From the cell containing the given text, extract its center point as [x, y] coordinate. 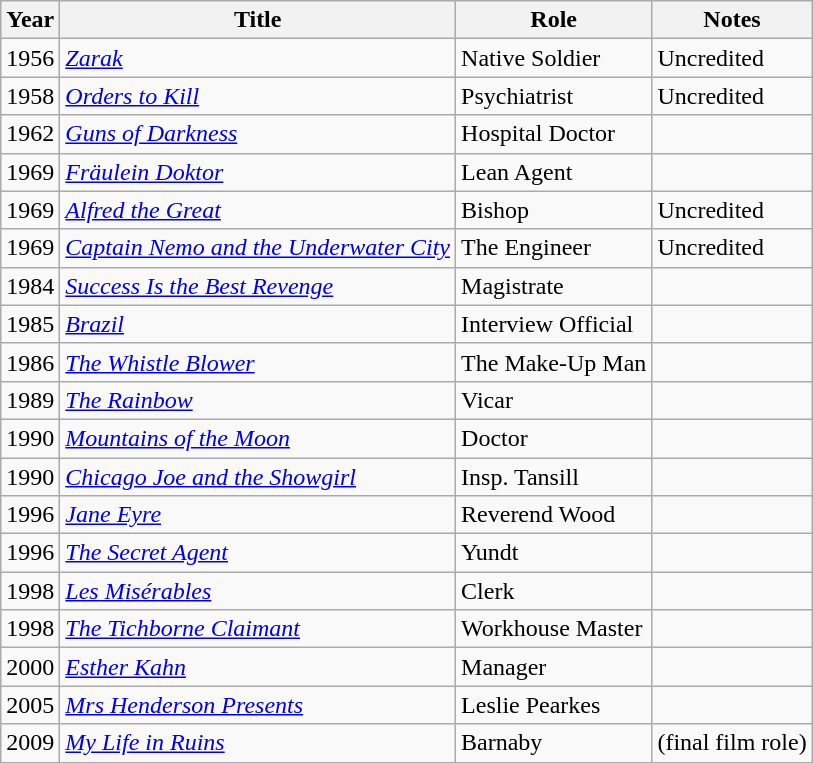
Manager [554, 667]
1958 [30, 96]
Hospital Doctor [554, 134]
Workhouse Master [554, 629]
Role [554, 20]
Magistrate [554, 286]
Year [30, 20]
Guns of Darkness [258, 134]
1956 [30, 58]
Yundt [554, 553]
Insp. Tansill [554, 477]
Barnaby [554, 743]
Lean Agent [554, 172]
Fräulein Doktor [258, 172]
Reverend Wood [554, 515]
Mountains of the Moon [258, 438]
Brazil [258, 324]
2005 [30, 705]
Native Soldier [554, 58]
Notes [732, 20]
The Rainbow [258, 400]
Captain Nemo and the Underwater City [258, 248]
1986 [30, 362]
Alfred the Great [258, 210]
Bishop [554, 210]
Success Is the Best Revenge [258, 286]
Leslie Pearkes [554, 705]
1962 [30, 134]
The Make-Up Man [554, 362]
The Engineer [554, 248]
Clerk [554, 591]
2009 [30, 743]
Les Misérables [258, 591]
Mrs Henderson Presents [258, 705]
Esther Kahn [258, 667]
Orders to Kill [258, 96]
Vicar [554, 400]
Doctor [554, 438]
The Secret Agent [258, 553]
Psychiatrist [554, 96]
Zarak [258, 58]
1984 [30, 286]
Interview Official [554, 324]
Title [258, 20]
Chicago Joe and the Showgirl [258, 477]
1989 [30, 400]
Jane Eyre [258, 515]
1985 [30, 324]
The Whistle Blower [258, 362]
My Life in Ruins [258, 743]
2000 [30, 667]
(final film role) [732, 743]
The Tichborne Claimant [258, 629]
